Identify which cell holds the provided text, then report its (x, y) central coordinate. 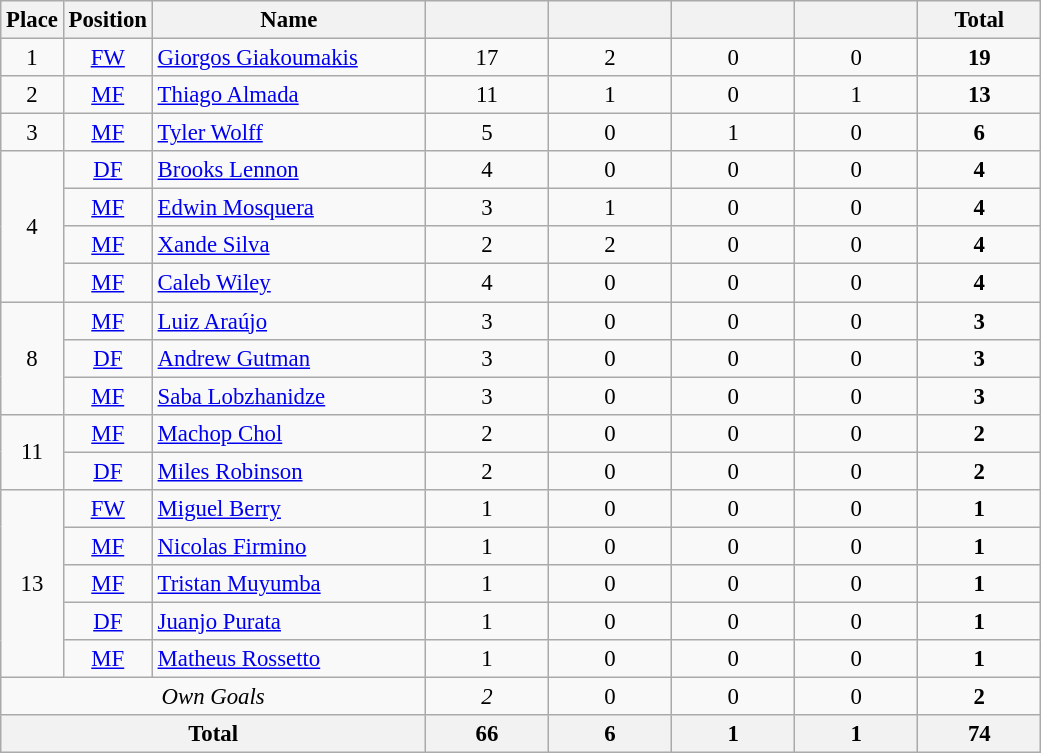
Saba Lobzhanidze (288, 396)
Miles Robinson (288, 471)
Matheus Rossetto (288, 659)
8 (32, 358)
19 (980, 58)
Caleb Wiley (288, 283)
Luiz Araújo (288, 321)
Juanjo Purata (288, 621)
17 (486, 58)
Own Goals (214, 697)
Tristan Muyumba (288, 584)
Machop Chol (288, 433)
Tyler Wolff (288, 133)
Andrew Gutman (288, 358)
Edwin Mosquera (288, 208)
Miguel Berry (288, 509)
Brooks Lennon (288, 170)
66 (486, 734)
Position (108, 20)
Nicolas Firmino (288, 546)
Name (288, 20)
Place (32, 20)
74 (980, 734)
Thiago Almada (288, 95)
Giorgos Giakoumakis (288, 58)
Xande Silva (288, 245)
5 (486, 133)
